Return the [x, y] coordinate for the center point of the cell that contains the specified text.  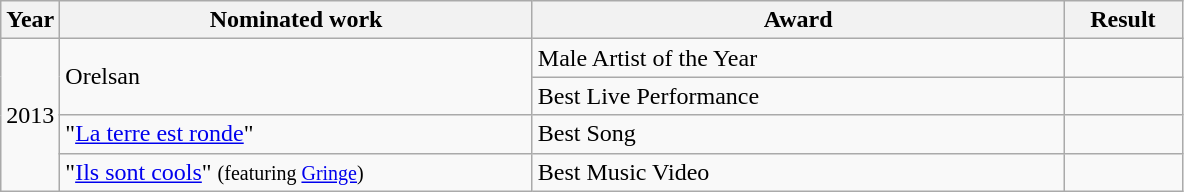
"La terre est ronde" [296, 134]
Best Live Performance [798, 96]
Male Artist of the Year [798, 58]
Best Music Video [798, 172]
Award [798, 20]
Nominated work [296, 20]
Result [1123, 20]
"Ils sont cools" (featuring Gringe) [296, 172]
Year [30, 20]
2013 [30, 115]
Orelsan [296, 77]
Best Song [798, 134]
